Search for the cell housing the specified text and yield its [x, y] center coordinate. 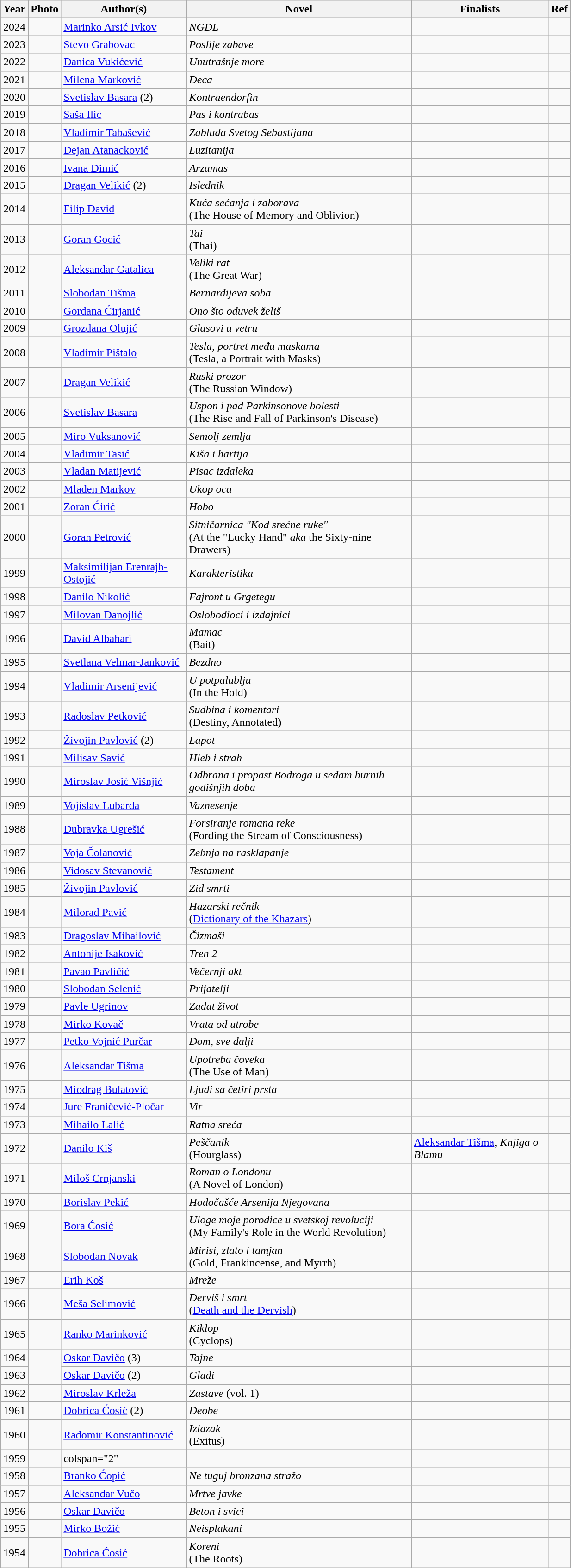
1990 [15, 782]
Mladen Markov [124, 489]
Ruski prozor(The Russian Window) [299, 382]
Danilo Kiš [124, 1148]
Bezdno [299, 662]
Veliki rat(The Great War) [299, 269]
1961 [15, 1411]
1994 [15, 686]
Tajne [299, 1358]
Voja Čolanović [124, 853]
2010 [15, 311]
Goran Petrović [124, 537]
Arzamas [299, 167]
Beton i svici [299, 1511]
Mirko Kovač [124, 1024]
2003 [15, 471]
Vladan Matijević [124, 471]
1966 [15, 1303]
1963 [15, 1376]
1977 [15, 1042]
2024 [15, 27]
1974 [15, 1107]
Milisav Savić [124, 758]
2000 [15, 537]
Ratna sreća [299, 1124]
colspan="2" [124, 1458]
Sitničarnica "Kod srećne ruke"(At the "Lucky Hand" aka the Sixty-nine Drawers) [299, 537]
Neisplakani [299, 1529]
2015 [15, 185]
Dom, sve dalji [299, 1042]
Odbrana i propast Bodroga u sedam burnih godišnjih doba [299, 782]
Vaznesenje [299, 805]
1975 [15, 1089]
Dragoslav Mihailović [124, 936]
1968 [15, 1256]
1956 [15, 1511]
1964 [15, 1358]
1978 [15, 1024]
Photo [44, 9]
Gordana Ćirjanić [124, 311]
Miroslav Krleža [124, 1393]
Miroslav Josić Višnjić [124, 782]
1999 [15, 573]
2020 [15, 97]
1982 [15, 953]
Marinko Arsić Ivkov [124, 27]
2022 [15, 62]
Oskar Davičo [124, 1511]
Hazarski rečnik(Dictionary of the Khazars) [299, 912]
1970 [15, 1202]
Večernji akt [299, 971]
Kontraendorfin [299, 97]
Uspon i pad Parkinsonove bolesti(The Rise and Fall of Parkinson's Disease) [299, 413]
Ranko Marinković [124, 1334]
1996 [15, 638]
Sudbina i komentari(Destiny, Annotated) [299, 716]
Borislav Pekić [124, 1202]
Goran Gocić [124, 239]
2005 [15, 436]
Milorad Pavić [124, 912]
1954 [15, 1552]
Branko Ćopić [124, 1476]
1973 [15, 1124]
Dragan Velikić [124, 382]
Author(s) [124, 9]
Dragan Velikić (2) [124, 185]
Bora Ćosić [124, 1226]
Mamac(Bait) [299, 638]
Svetlana Velmar-Janković [124, 662]
Ne tuguj bronzana stražo [299, 1476]
Roman o Londonu(A Novel of London) [299, 1179]
1967 [15, 1280]
2023 [15, 44]
Zid smrti [299, 888]
2007 [15, 382]
Oskar Davičo (2) [124, 1376]
Radoslav Petković [124, 716]
Slobodan Tišma [124, 293]
Mirisi, zlato i tamjan(Gold, Frankincense, and Myrrh) [299, 1256]
Vojislav Lubarda [124, 805]
2004 [15, 454]
Derviš i smrt(Death and the Dervish) [299, 1303]
Aleksandar Tišma [124, 1066]
Forsiranje romana reke(Fording the Stream of Consciousness) [299, 829]
2012 [15, 269]
Novel [299, 9]
Kuća sećanja i zaborava(The House of Memory and Oblivion) [299, 209]
Tai(Thai) [299, 239]
Finalists [480, 9]
Kiklop(Cyclops) [299, 1334]
Slobodan Novak [124, 1256]
1969 [15, 1226]
Koreni(The Roots) [299, 1552]
2009 [15, 328]
Karakteristika [299, 573]
Jure Franičević-Pločar [124, 1107]
Vidosav Stevanović [124, 870]
Dobrica Ćosić (2) [124, 1411]
1983 [15, 936]
Fajront u Grgetegu [299, 597]
Živojin Pavlović (2) [124, 740]
Oslobodioci i izdajnici [299, 615]
Miloš Crnjanski [124, 1179]
Aleksandar Gatalica [124, 269]
Pisac izdaleka [299, 471]
Svetislav Basara [124, 413]
Islednik [299, 185]
Semolj zemlja [299, 436]
Slobodan Selenić [124, 989]
1957 [15, 1494]
1987 [15, 853]
1980 [15, 989]
Hobo [299, 506]
Gladi [299, 1376]
U potpalublju(In the Hold) [299, 686]
Ivana Dimić [124, 167]
Dubravka Ugrešić [124, 829]
Erih Koš [124, 1280]
Hleb i strah [299, 758]
Živojin Pavlović [124, 888]
2001 [15, 506]
Grozdana Olujić [124, 328]
Mirko Božić [124, 1529]
1989 [15, 805]
Dejan Atanacković [124, 150]
1959 [15, 1458]
1986 [15, 870]
Meša Selimović [124, 1303]
Maksimilijan Erenrajh-Ostojić [124, 573]
1984 [15, 912]
1981 [15, 971]
Filip David [124, 209]
Testament [299, 870]
David Albahari [124, 638]
2014 [15, 209]
Unutrašnje more [299, 62]
Upotreba čoveka(The Use of Man) [299, 1066]
Milena Marković [124, 80]
Pas i kontrabas [299, 115]
Dobrica Ćosić [124, 1552]
2011 [15, 293]
Vir [299, 1107]
2008 [15, 352]
2021 [15, 80]
1998 [15, 597]
1960 [15, 1435]
2017 [15, 150]
Zebnja na rasklapanje [299, 853]
Poslije zabave [299, 44]
1995 [15, 662]
1958 [15, 1476]
1997 [15, 615]
Svetislav Basara (2) [124, 97]
Ljudi sa četiri prsta [299, 1089]
Milovan Danojlić [124, 615]
Miro Vuksanović [124, 436]
NGDL [299, 27]
Izlazak(Exitus) [299, 1435]
Saša Ilić [124, 115]
Mrtve javke [299, 1494]
Kiša i hartija [299, 454]
Stevo Grabovac [124, 44]
Vladimir Tabašević [124, 132]
Petko Vojnić Purčar [124, 1042]
1965 [15, 1334]
1971 [15, 1179]
Glasovi u vetru [299, 328]
Ono što oduvek želiš [299, 311]
Ref [559, 9]
Zabluda Svetog Sebastijana [299, 132]
1992 [15, 740]
Lapot [299, 740]
2002 [15, 489]
Vrata od utrobe [299, 1024]
Ukop oca [299, 489]
Danica Vukićević [124, 62]
2019 [15, 115]
2016 [15, 167]
Year [15, 9]
Zoran Ćirić [124, 506]
Miodrag Bulatović [124, 1089]
1993 [15, 716]
Pavle Ugrinov [124, 1006]
Oskar Davičo (3) [124, 1358]
Vladimir Tasić [124, 454]
Peščanik(Hourglass) [299, 1148]
Vladimir Pištalo [124, 352]
Mreže [299, 1280]
Pavao Pavličić [124, 971]
1972 [15, 1148]
Zadat život [299, 1006]
Vladimir Arsenijević [124, 686]
Bernardijeva soba [299, 293]
Deca [299, 80]
Radomir Konstantinović [124, 1435]
2013 [15, 239]
Aleksandar Tišma, Knjiga o Blamu [480, 1148]
1976 [15, 1066]
1985 [15, 888]
2018 [15, 132]
Mihailo Lalić [124, 1124]
2006 [15, 413]
1962 [15, 1393]
Danilo Nikolić [124, 597]
Uloge moje porodice u svetskoj revoluciji(My Family's Role in the World Revolution) [299, 1226]
Tren 2 [299, 953]
1979 [15, 1006]
1988 [15, 829]
Luzitanija [299, 150]
Prijatelji [299, 989]
Tesla, portret među maskama(Tesla, a Portrait with Masks) [299, 352]
1991 [15, 758]
Deobe [299, 1411]
Hodočašće Arsenija Njegovana [299, 1202]
1955 [15, 1529]
Aleksandar Vučo [124, 1494]
Čizmaši [299, 936]
Antonije Isaković [124, 953]
Zastave (vol. 1) [299, 1393]
